Locate the cell with the specified text and output its [x, y] center coordinate. 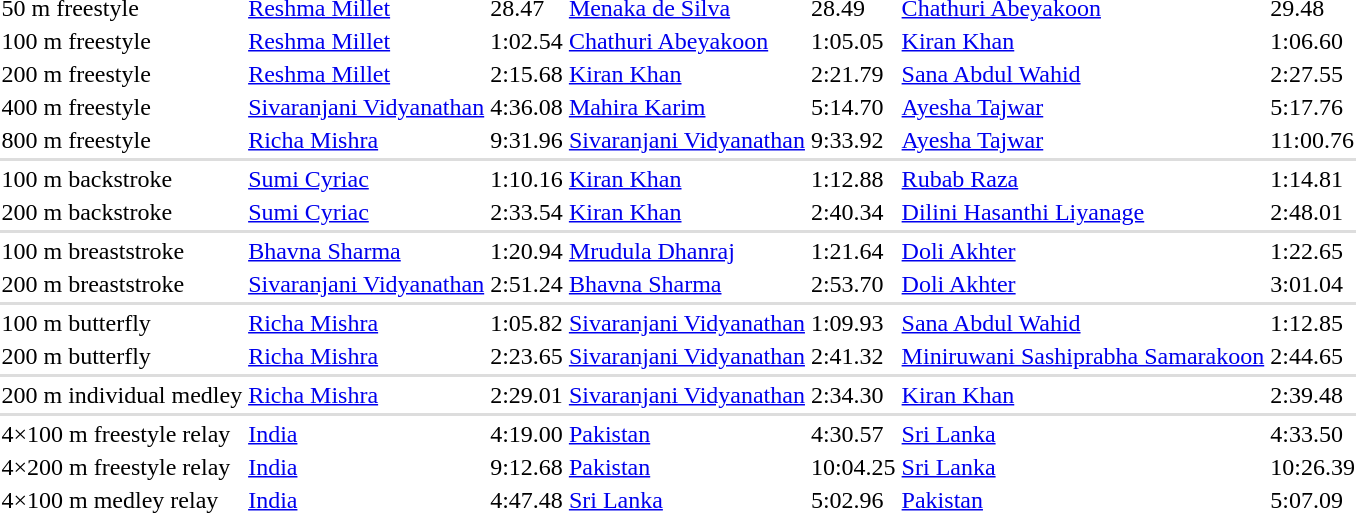
1:21.64 [853, 251]
1:02.54 [527, 41]
2:41.32 [853, 356]
9:12.68 [527, 467]
100 m butterfly [122, 323]
4×100 m freestyle relay [122, 434]
800 m freestyle [122, 140]
4:36.08 [527, 107]
Miniruwani Sashiprabha Samarakoon [1083, 356]
200 m breaststroke [122, 284]
100 m freestyle [122, 41]
2:51.24 [527, 284]
1:10.16 [527, 179]
Rubab Raza [1083, 179]
2:15.68 [527, 74]
2:29.01 [527, 395]
5:14.70 [853, 107]
Chathuri Abeyakoon [686, 41]
9:31.96 [527, 140]
2:33.54 [527, 212]
9:33.92 [853, 140]
1:20.94 [527, 251]
100 m breaststroke [122, 251]
Mahira Karim [686, 107]
1:09.93 [853, 323]
200 m freestyle [122, 74]
10:04.25 [853, 467]
2:40.34 [853, 212]
2:34.30 [853, 395]
1:05.82 [527, 323]
4:19.00 [527, 434]
100 m backstroke [122, 179]
Mrudula Dhanraj [686, 251]
200 m backstroke [122, 212]
4:30.57 [853, 434]
1:05.05 [853, 41]
200 m butterfly [122, 356]
1:12.88 [853, 179]
400 m freestyle [122, 107]
2:21.79 [853, 74]
4×200 m freestyle relay [122, 467]
2:53.70 [853, 284]
2:23.65 [527, 356]
200 m individual medley [122, 395]
Dilini Hasanthi Liyanage [1083, 212]
